Locate the cell with the specified text and output its (X, Y) center coordinate. 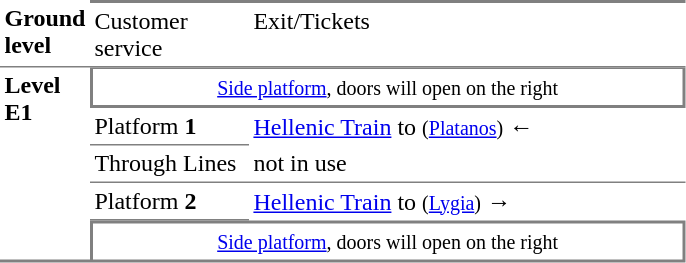
Customer service (170, 34)
not in use (467, 165)
Ground level (45, 34)
Exit/Tickets (467, 34)
Hellenic Train to (Platanos) ← (467, 127)
Platform 1 (170, 127)
Platform 2 (170, 202)
LevelΕ1 (45, 166)
Through Lines (170, 165)
Hellenic Train to (Lygia) → (467, 202)
